Extract the [x, y] coordinate from the center of the cell holding the provided text.  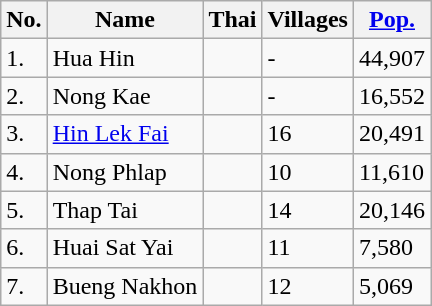
Villages [308, 20]
12 [308, 286]
11,610 [392, 172]
Nong Kae [125, 96]
1. [24, 58]
5,069 [392, 286]
Huai Sat Yai [125, 248]
7,580 [392, 248]
Bueng Nakhon [125, 286]
3. [24, 134]
Name [125, 20]
20,146 [392, 210]
Hin Lek Fai [125, 134]
14 [308, 210]
11 [308, 248]
6. [24, 248]
16 [308, 134]
7. [24, 286]
Pop. [392, 20]
16,552 [392, 96]
Thai [232, 20]
44,907 [392, 58]
10 [308, 172]
Thap Tai [125, 210]
Nong Phlap [125, 172]
4. [24, 172]
No. [24, 20]
Hua Hin [125, 58]
5. [24, 210]
2. [24, 96]
20,491 [392, 134]
